Return [x, y] of the center of cell containing provided text 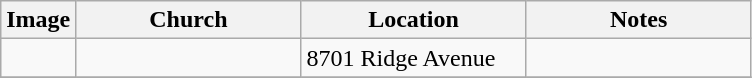
Notes [638, 20]
Image [38, 20]
Church [188, 20]
Location [414, 20]
8701 Ridge Avenue [414, 58]
